For the text-containing cell, return its midpoint in [X, Y] coordinate format. 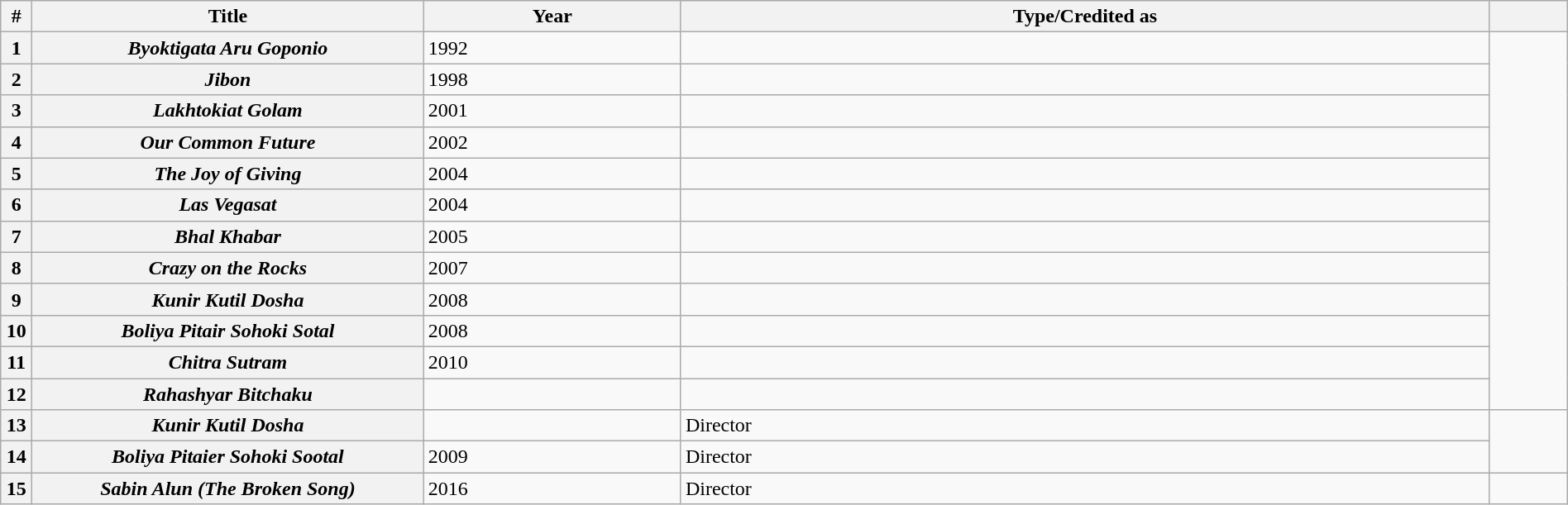
2010 [552, 362]
Sabin Alun (The Broken Song) [228, 488]
2 [17, 79]
2001 [552, 111]
13 [17, 426]
11 [17, 362]
Crazy on the Rocks [228, 268]
Las Vegasat [228, 205]
The Joy of Giving [228, 174]
Jibon [228, 79]
12 [17, 394]
Title [228, 17]
2007 [552, 268]
Lakhtokiat Golam [228, 111]
Rahashyar Bitchaku [228, 394]
2002 [552, 142]
Boliya Pitair Sohoki Sotal [228, 331]
1992 [552, 48]
8 [17, 268]
6 [17, 205]
14 [17, 457]
Bhal Khabar [228, 236]
2005 [552, 236]
2016 [552, 488]
Byoktigata Aru Goponio [228, 48]
10 [17, 331]
Year [552, 17]
Our Common Future [228, 142]
9 [17, 299]
Boliya Pitaier Sohoki Sootal [228, 457]
2009 [552, 457]
4 [17, 142]
7 [17, 236]
15 [17, 488]
5 [17, 174]
1998 [552, 79]
1 [17, 48]
3 [17, 111]
Chitra Sutram [228, 362]
# [17, 17]
Type/Credited as [1085, 17]
